Pinpoint the cell where the given text exists, returning its (x, y) midpoint coordinate. 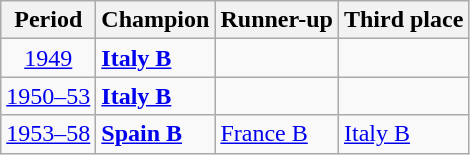
Spain B (156, 134)
1949 (48, 58)
Period (48, 20)
Champion (156, 20)
Runner-up (277, 20)
France B (277, 134)
Third place (403, 20)
1953–58 (48, 134)
1950–53 (48, 96)
